For the text-containing cell, return its midpoint in (X, Y) coordinate format. 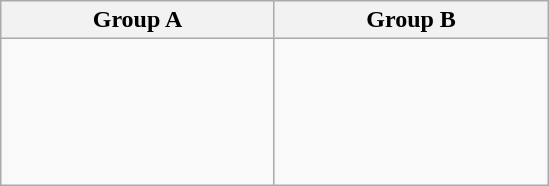
Group A (138, 20)
Group B (411, 20)
